Pinpoint the cell where the given text exists, returning its (X, Y) midpoint coordinate. 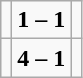
1 – 1 (42, 20)
4 – 1 (42, 58)
